For the text-containing cell, return its midpoint in [x, y] coordinate format. 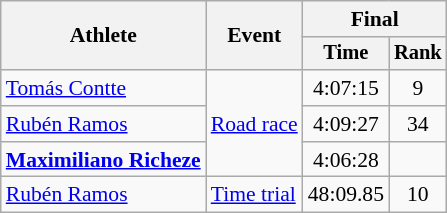
34 [418, 124]
Athlete [104, 36]
Tomás Contte [104, 88]
Road race [254, 124]
10 [418, 195]
Maximiliano Richeze [104, 160]
4:06:28 [346, 160]
9 [418, 88]
Rank [418, 54]
4:09:27 [346, 124]
Final [375, 19]
Time trial [254, 195]
48:09.85 [346, 195]
Event [254, 36]
4:07:15 [346, 88]
Time [346, 54]
